Extract the (X, Y) coordinate from the center of the cell holding the provided text.  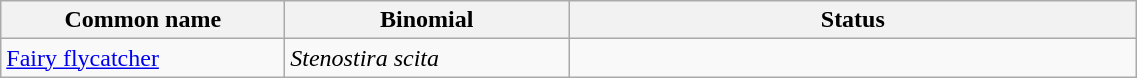
Binomial (427, 20)
Common name (143, 20)
Stenostira scita (427, 58)
Status (853, 20)
Fairy flycatcher (143, 58)
